Pinpoint the cell where the given text exists, returning its (X, Y) midpoint coordinate. 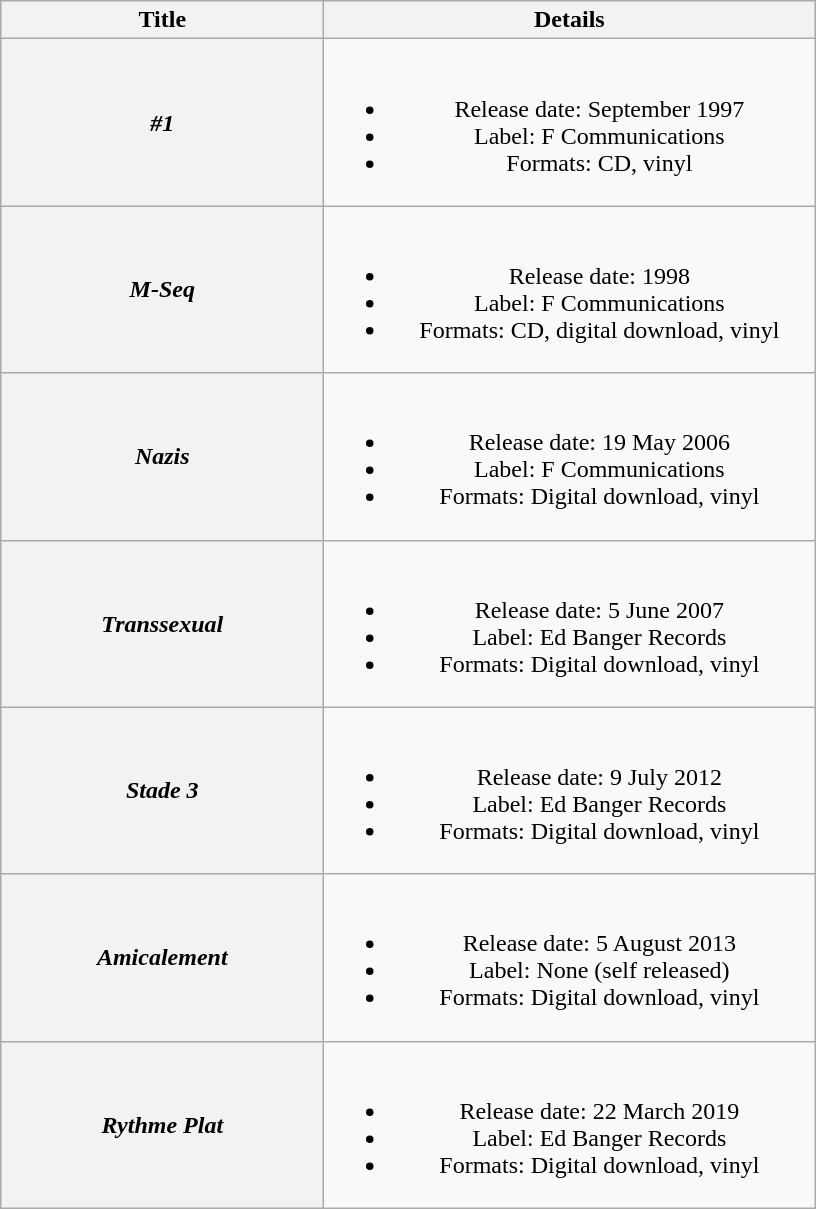
#1 (162, 122)
Release date: 9 July 2012Label: Ed Banger RecordsFormats: Digital download, vinyl (570, 790)
Release date: September 1997Label: F CommunicationsFormats: CD, vinyl (570, 122)
Details (570, 20)
Nazis (162, 456)
Release date: 22 March 2019Label: Ed Banger RecordsFormats: Digital download, vinyl (570, 1124)
M-Seq (162, 290)
Title (162, 20)
Release date: 5 June 2007Label: Ed Banger RecordsFormats: Digital download, vinyl (570, 624)
Stade 3 (162, 790)
Release date: 5 August 2013Label: None (self released)Formats: Digital download, vinyl (570, 958)
Release date: 19 May 2006Label: F CommunicationsFormats: Digital download, vinyl (570, 456)
Transsexual (162, 624)
Release date: 1998Label: F CommunicationsFormats: CD, digital download, vinyl (570, 290)
Amicalement (162, 958)
Rythme Plat (162, 1124)
